Search for the cell housing the specified text and yield its [x, y] center coordinate. 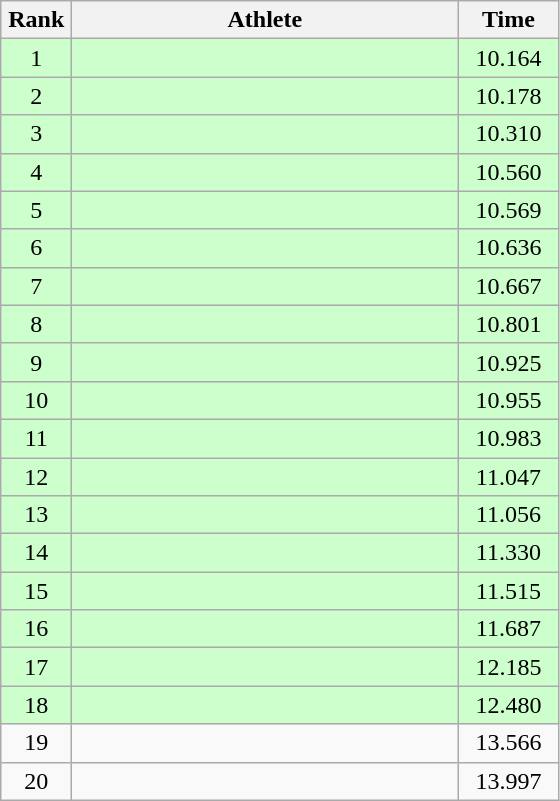
12 [36, 477]
9 [36, 362]
12.185 [508, 667]
17 [36, 667]
6 [36, 248]
10.636 [508, 248]
13.997 [508, 781]
16 [36, 629]
10.569 [508, 210]
10.801 [508, 324]
2 [36, 96]
10 [36, 400]
18 [36, 705]
13 [36, 515]
10.925 [508, 362]
10.560 [508, 172]
11.687 [508, 629]
14 [36, 553]
11.515 [508, 591]
10.164 [508, 58]
12.480 [508, 705]
13.566 [508, 743]
15 [36, 591]
Athlete [265, 20]
7 [36, 286]
10.667 [508, 286]
11.056 [508, 515]
10.310 [508, 134]
3 [36, 134]
4 [36, 172]
10.178 [508, 96]
11.047 [508, 477]
20 [36, 781]
5 [36, 210]
19 [36, 743]
Time [508, 20]
1 [36, 58]
Rank [36, 20]
10.955 [508, 400]
11 [36, 438]
10.983 [508, 438]
8 [36, 324]
11.330 [508, 553]
